For the text-containing cell, return its midpoint in (X, Y) coordinate format. 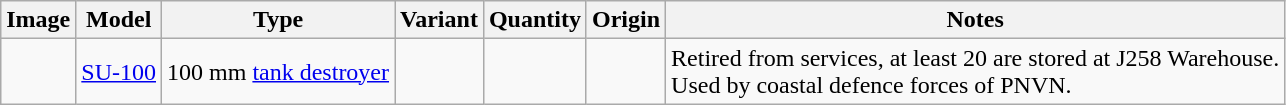
Type (278, 20)
Notes (976, 20)
Image (38, 20)
Retired from services, at least 20 are stored at J258 Warehouse.Used by coastal defence forces of PNVN. (976, 72)
Model (119, 20)
Variant (440, 20)
Quantity (534, 20)
100 mm tank destroyer (278, 72)
SU-100 (119, 72)
Origin (626, 20)
